Identify which cell holds the provided text, then report its [x, y] central coordinate. 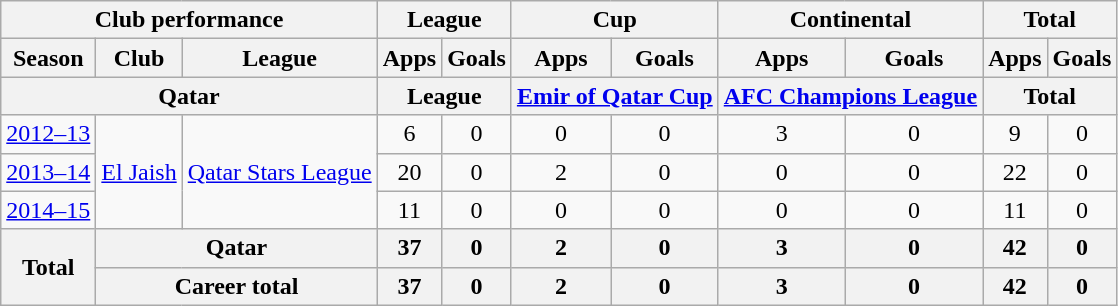
2012–13 [48, 134]
2014–15 [48, 210]
Continental [850, 20]
2013–14 [48, 172]
Qatar Stars League [280, 172]
Career total [236, 286]
Emir of Qatar Cup [614, 96]
6 [409, 134]
Season [48, 58]
El Jaish [139, 172]
Club performance [189, 20]
Cup [614, 20]
Club [139, 58]
9 [1015, 134]
20 [409, 172]
AFC Champions League [850, 96]
22 [1015, 172]
